Find where the given text appears and provide that cell's center as [X, Y] coordinate. 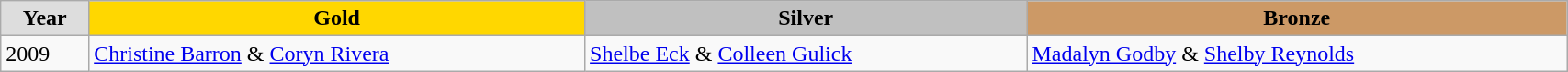
Shelbe Eck & Colleen Gulick [807, 54]
Madalyn Godby & Shelby Reynolds [1297, 54]
Bronze [1297, 18]
Silver [807, 18]
Year [45, 18]
2009 [45, 54]
Christine Barron & Coryn Rivera [337, 54]
Gold [337, 18]
